Provide the (x, y) coordinate of the cell's center where the given text is located.  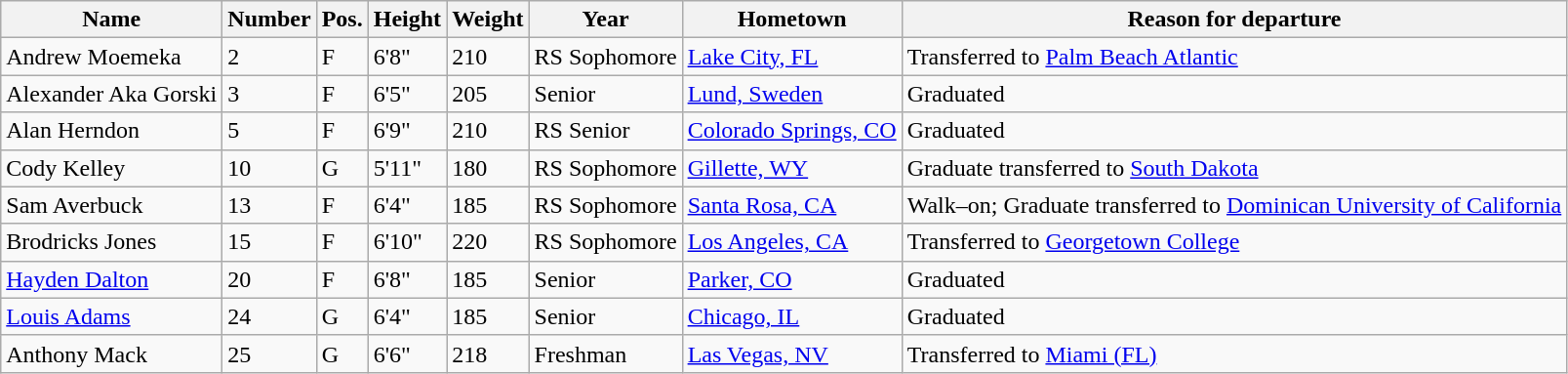
Lake City, FL (792, 57)
3 (269, 94)
Weight (488, 20)
Las Vegas, NV (792, 353)
6'9" (407, 131)
220 (488, 242)
218 (488, 353)
205 (488, 94)
Height (407, 20)
2 (269, 57)
6'10" (407, 242)
Name (111, 20)
Anthony Mack (111, 353)
Lund, Sweden (792, 94)
20 (269, 279)
Parker, CO (792, 279)
Freshman (605, 353)
24 (269, 316)
RS Senior (605, 131)
Gillette, WY (792, 168)
Year (605, 20)
5 (269, 131)
Reason for departure (1234, 20)
Transferred to Georgetown College (1234, 242)
10 (269, 168)
25 (269, 353)
Hometown (792, 20)
Walk–on; Graduate transferred to Dominican University of California (1234, 205)
13 (269, 205)
Sam Averbuck (111, 205)
Alan Herndon (111, 131)
6'6" (407, 353)
Brodricks Jones (111, 242)
Los Angeles, CA (792, 242)
Alexander Aka Gorski (111, 94)
Colorado Springs, CO (792, 131)
Chicago, IL (792, 316)
5'11" (407, 168)
Number (269, 20)
Hayden Dalton (111, 279)
Cody Kelley (111, 168)
Transferred to Palm Beach Atlantic (1234, 57)
180 (488, 168)
Transferred to Miami (FL) (1234, 353)
Santa Rosa, CA (792, 205)
Pos. (342, 20)
6'5" (407, 94)
Louis Adams (111, 316)
Andrew Moemeka (111, 57)
Graduate transferred to South Dakota (1234, 168)
15 (269, 242)
